Locate the cell with the specified text and output its [X, Y] center coordinate. 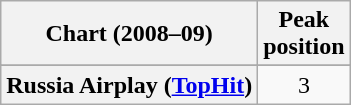
Peakposition [304, 34]
3 [304, 85]
Russia Airplay (TopHit) [130, 85]
Chart (2008–09) [130, 34]
